For the text-containing cell, return its midpoint in [x, y] coordinate format. 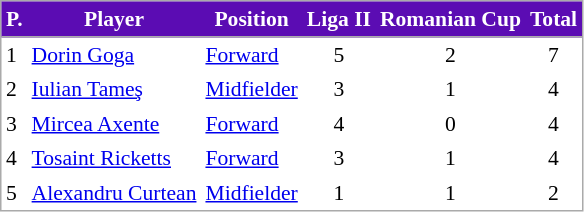
Tosaint Ricketts [114, 158]
Dorin Goga [114, 55]
0 [450, 123]
Romanian Cup [450, 20]
7 [553, 55]
Alexandru Curtean [114, 193]
Liga II [338, 20]
Position [252, 20]
Mircea Axente [114, 123]
Iulian Tameş [114, 89]
Total [553, 20]
Player [114, 20]
P. [15, 20]
